From the cell containing the given text, extract its center point as [x, y] coordinate. 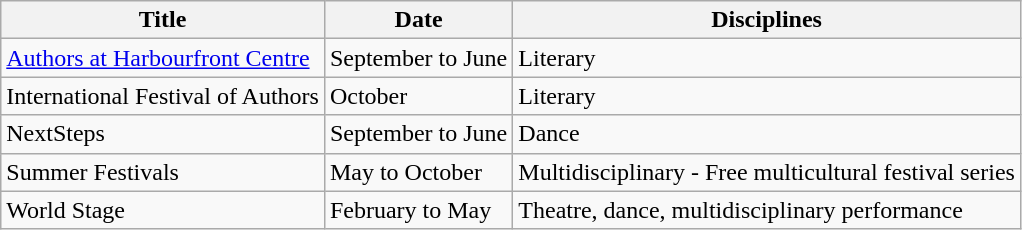
Summer Festivals [163, 172]
Authors at Harbourfront Centre [163, 58]
NextSteps [163, 134]
October [418, 96]
Dance [767, 134]
Multidisciplinary - Free multicultural festival series [767, 172]
International Festival of Authors [163, 96]
World Stage [163, 210]
May to October [418, 172]
February to May [418, 210]
Theatre, dance, multidisciplinary performance [767, 210]
Disciplines [767, 20]
Date [418, 20]
Title [163, 20]
